Scan for the cell matching the given text and deliver its (x, y) coordinate at center. 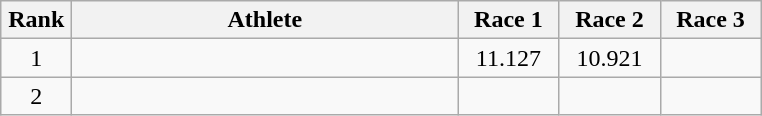
11.127 (508, 58)
Race 1 (508, 20)
Rank (36, 20)
Race 2 (610, 20)
Athlete (265, 20)
2 (36, 96)
10.921 (610, 58)
1 (36, 58)
Race 3 (710, 20)
